Provide the [X, Y] coordinate of the cell's center where the given text is located.  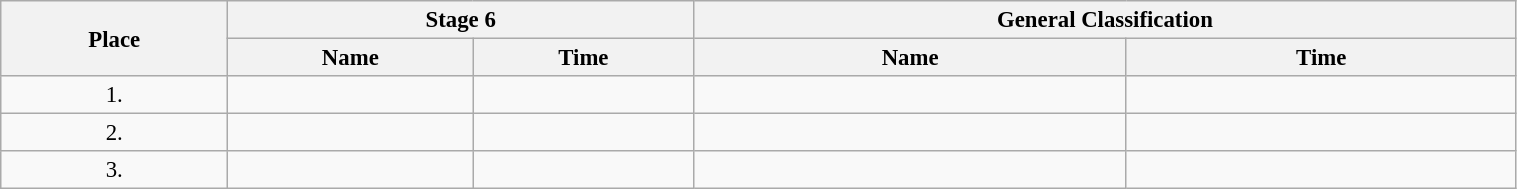
Place [114, 38]
3. [114, 170]
1. [114, 95]
2. [114, 133]
Stage 6 [461, 20]
General Classification [1105, 20]
